Locate the cell with the specified text and output its (x, y) center coordinate. 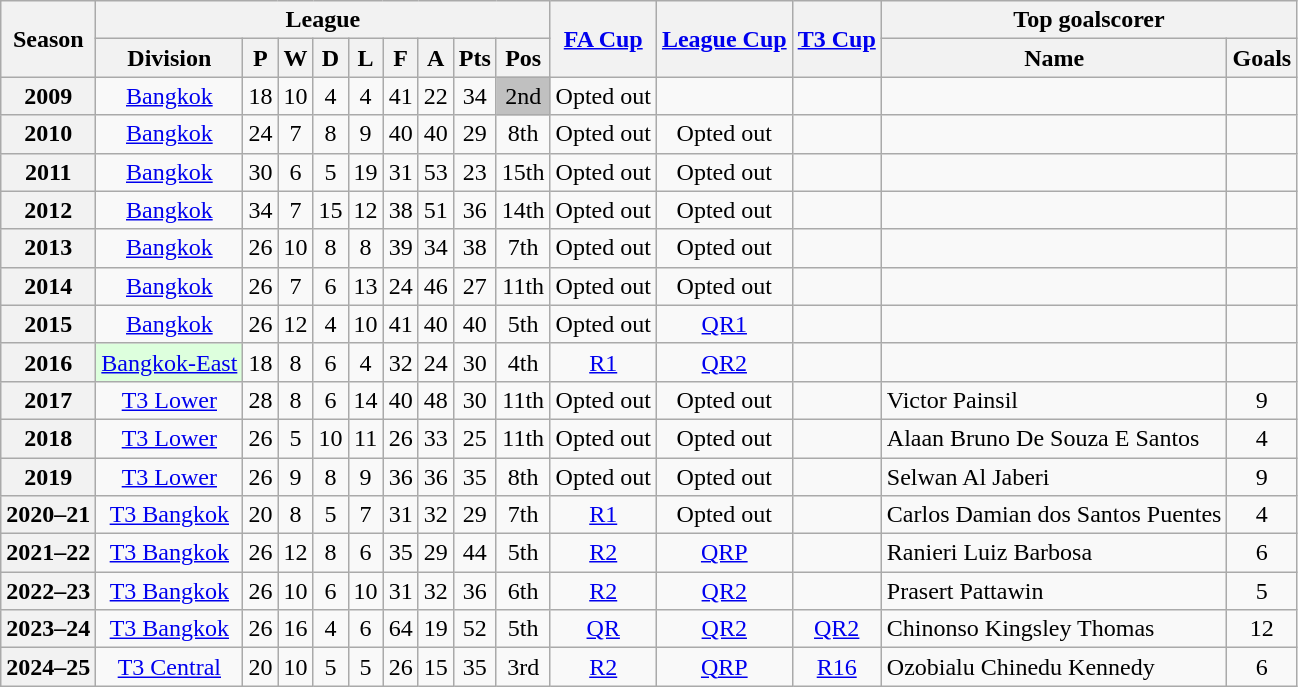
T3 Cup (836, 39)
2017 (48, 400)
2020–21 (48, 515)
2009 (48, 96)
2022–23 (48, 591)
51 (436, 210)
Goals (1262, 58)
4th (523, 362)
2013 (48, 248)
2015 (48, 324)
2nd (523, 96)
33 (436, 438)
52 (474, 629)
League Cup (724, 39)
Carlos Damian dos Santos Puentes (1054, 515)
A (436, 58)
2016 (48, 362)
Name (1054, 58)
13 (366, 286)
QR1 (724, 324)
16 (296, 629)
14 (366, 400)
Chinonso Kingsley Thomas (1054, 629)
25 (474, 438)
46 (436, 286)
Prasert Pattawin (1054, 591)
6th (523, 591)
39 (400, 248)
L (366, 58)
Season (48, 39)
44 (474, 553)
64 (400, 629)
28 (260, 400)
F (400, 58)
2018 (48, 438)
22 (436, 96)
Division (170, 58)
2010 (48, 134)
48 (436, 400)
53 (436, 172)
3rd (523, 667)
Bangkok-East (170, 362)
League (323, 20)
2012 (48, 210)
Pos (523, 58)
2024–25 (48, 667)
27 (474, 286)
R16 (836, 667)
T3 Central (170, 667)
Ranieri Luiz Barbosa (1054, 553)
FA Cup (603, 39)
11 (366, 438)
2019 (48, 477)
Ozobialu Chinedu Kennedy (1054, 667)
15th (523, 172)
Selwan Al Jaberi (1054, 477)
QR (603, 629)
Victor Painsil (1054, 400)
2023–24 (48, 629)
Pts (474, 58)
W (296, 58)
P (260, 58)
23 (474, 172)
D (330, 58)
2014 (48, 286)
2021–22 (48, 553)
Top goalscorer (1088, 20)
14th (523, 210)
2011 (48, 172)
Alaan Bruno De Souza E Santos (1054, 438)
